Return [x, y] of the center of cell containing provided text 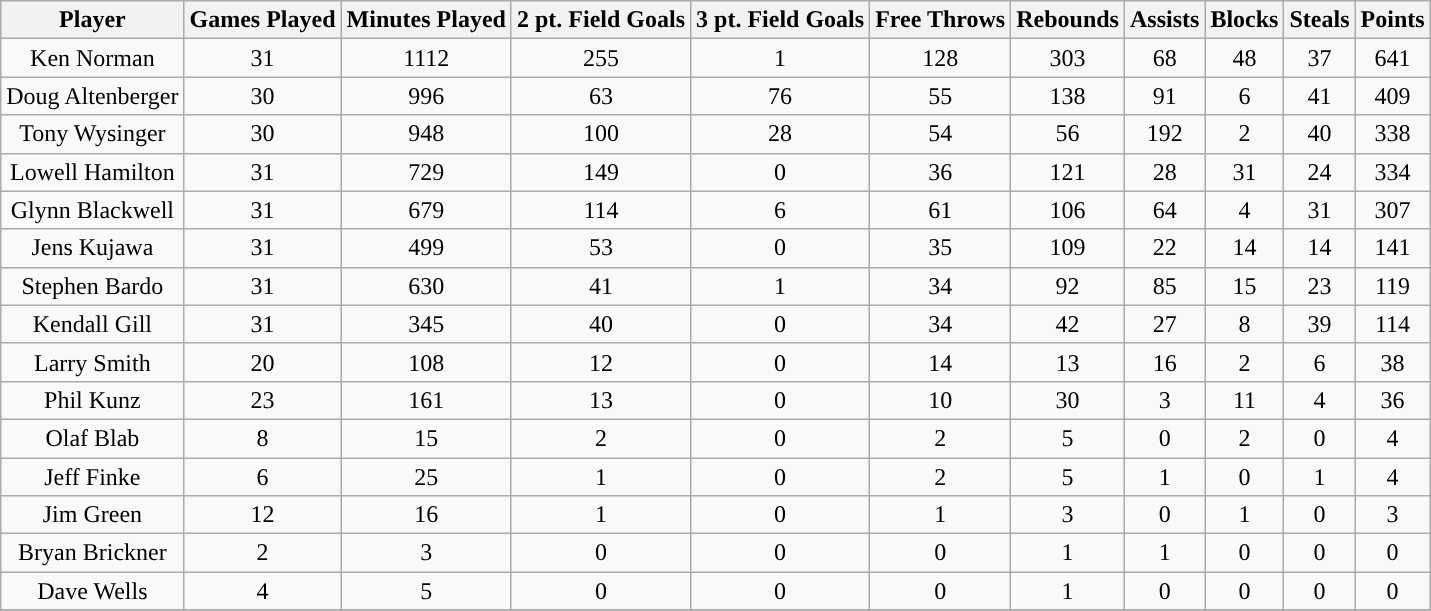
Player [92, 20]
25 [426, 477]
Glynn Blackwell [92, 210]
56 [1068, 134]
85 [1164, 286]
Jeff Finke [92, 477]
20 [262, 362]
Ken Norman [92, 58]
92 [1068, 286]
Games Played [262, 20]
Tony Wysinger [92, 134]
729 [426, 172]
91 [1164, 96]
42 [1068, 324]
679 [426, 210]
54 [940, 134]
Doug Altenberger [92, 96]
307 [1392, 210]
106 [1068, 210]
109 [1068, 248]
409 [1392, 96]
128 [940, 58]
68 [1164, 58]
48 [1244, 58]
Phil Kunz [92, 400]
2 pt. Field Goals [600, 20]
996 [426, 96]
630 [426, 286]
Olaf Blab [92, 438]
255 [600, 58]
22 [1164, 248]
Rebounds [1068, 20]
Minutes Played [426, 20]
Stephen Bardo [92, 286]
24 [1320, 172]
Bryan Brickner [92, 553]
Blocks [1244, 20]
345 [426, 324]
10 [940, 400]
Lowell Hamilton [92, 172]
27 [1164, 324]
121 [1068, 172]
Larry Smith [92, 362]
Steals [1320, 20]
334 [1392, 172]
37 [1320, 58]
108 [426, 362]
63 [600, 96]
38 [1392, 362]
Jens Kujawa [92, 248]
338 [1392, 134]
64 [1164, 210]
Jim Green [92, 515]
138 [1068, 96]
11 [1244, 400]
948 [426, 134]
303 [1068, 58]
53 [600, 248]
Kendall Gill [92, 324]
641 [1392, 58]
119 [1392, 286]
Assists [1164, 20]
61 [940, 210]
149 [600, 172]
76 [780, 96]
39 [1320, 324]
Points [1392, 20]
499 [426, 248]
Dave Wells [92, 591]
35 [940, 248]
141 [1392, 248]
1112 [426, 58]
3 pt. Field Goals [780, 20]
100 [600, 134]
192 [1164, 134]
55 [940, 96]
Free Throws [940, 20]
161 [426, 400]
